Output the (X, Y) coordinate of the center of the cell containing the given text.  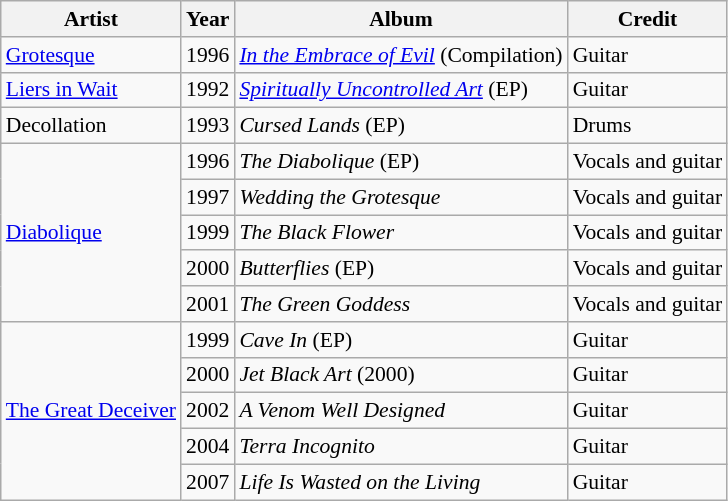
Decollation (91, 126)
Butterflies (EP) (400, 269)
Artist (91, 19)
The Diabolique (EP) (400, 162)
1997 (208, 197)
Diabolique (91, 233)
Cave In (EP) (400, 340)
Spiritually Uncontrolled Art (EP) (400, 90)
Drums (648, 126)
Liers in Wait (91, 90)
Credit (648, 19)
2001 (208, 304)
Jet Black Art (2000) (400, 375)
Album (400, 19)
The Green Goddess (400, 304)
A Venom Well Designed (400, 411)
Year (208, 19)
2007 (208, 482)
In the Embrace of Evil (Compilation) (400, 55)
2004 (208, 447)
1993 (208, 126)
1992 (208, 90)
Cursed Lands (EP) (400, 126)
Wedding the Grotesque (400, 197)
The Black Flower (400, 233)
The Great Deceiver (91, 411)
Life Is Wasted on the Living (400, 482)
2002 (208, 411)
Terra Incognito (400, 447)
Grotesque (91, 55)
